Pinpoint the cell where the given text exists, returning its [X, Y] midpoint coordinate. 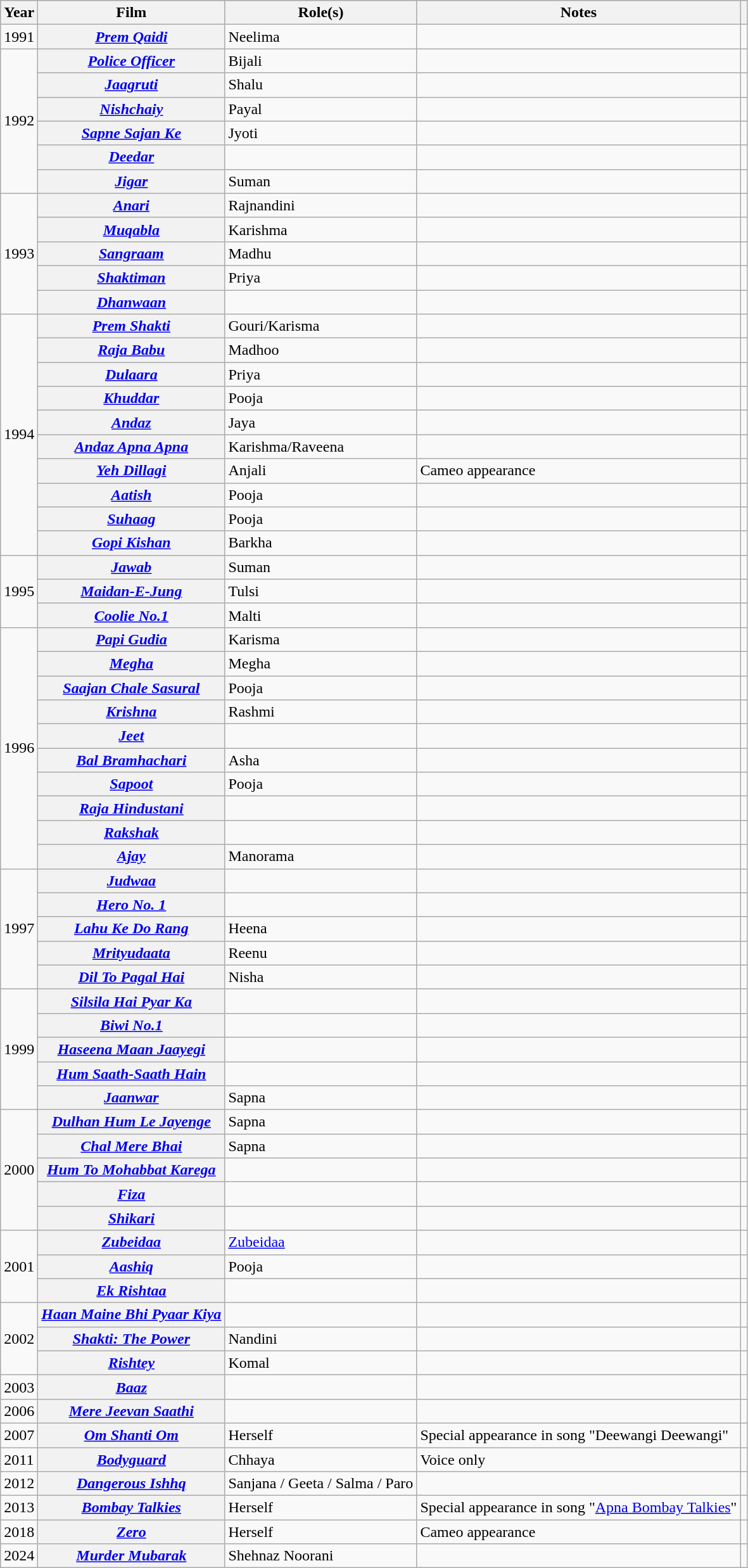
Dangerous Ishhq [132, 1484]
Anari [132, 205]
Neelima [320, 37]
Rajnandini [320, 205]
Karishma [320, 229]
2024 [19, 1556]
Madhu [320, 253]
Andaz [132, 423]
Bodyguard [132, 1459]
Reenu [320, 953]
2011 [19, 1459]
Rakshak [132, 832]
Suhaag [132, 519]
Anjali [320, 471]
Mrityudaata [132, 953]
Judwaa [132, 881]
Prem Qaidi [132, 37]
Bijali [320, 61]
Muqabla [132, 229]
Dulaara [132, 374]
1993 [19, 253]
Aashiq [132, 1266]
Role(s) [320, 13]
Haan Maine Bhi Pyaar Kiya [132, 1315]
Om Shanti Om [132, 1435]
Aatish [132, 495]
1991 [19, 37]
Dhanwaan [132, 302]
Madhoo [320, 350]
Raja Babu [132, 350]
Nisha [320, 977]
Shalu [320, 85]
Barkha [320, 543]
Fiza [132, 1194]
2012 [19, 1484]
2013 [19, 1508]
Deedar [132, 157]
Sanjana / Geeta / Salma / Paro [320, 1484]
Krishna [132, 712]
Jaagruti [132, 85]
Police Officer [132, 61]
Biwi No.1 [132, 1025]
Special appearance in song "Deewangi Deewangi" [579, 1435]
Year [19, 13]
Maidan-E-Jung [132, 591]
Jaya [320, 423]
2002 [19, 1339]
Saajan Chale Sasural [132, 687]
1995 [19, 591]
Rashmi [320, 712]
2001 [19, 1266]
Shakti: The Power [132, 1339]
2018 [19, 1532]
1999 [19, 1049]
Khuddar [132, 398]
1997 [19, 929]
Rishtey [132, 1363]
Ek Rishtaa [132, 1291]
Coolie No.1 [132, 615]
Bal Bramhachari [132, 760]
1994 [19, 435]
Karishma/Raveena [320, 447]
Komal [320, 1363]
Shikari [132, 1218]
Asha [320, 760]
Dil To Pagal Hai [132, 977]
Film [132, 13]
Chal Mere Bhai [132, 1146]
Jigar [132, 181]
Manorama [320, 857]
2006 [19, 1411]
Haseena Maan Jaayegi [132, 1049]
Voice only [579, 1459]
Chhaya [320, 1459]
Special appearance in song "Apna Bombay Talkies" [579, 1508]
2003 [19, 1387]
Ajay [132, 857]
Yeh Dillagi [132, 471]
Jawab [132, 567]
Gopi Kishan [132, 543]
Mere Jeevan Saathi [132, 1411]
Papi Gudia [132, 639]
Murder Mubarak [132, 1556]
Silsila Hai Pyar Ka [132, 1001]
Payal [320, 109]
Karisma [320, 639]
Nishchaiy [132, 109]
Dulhan Hum Le Jayenge [132, 1122]
Jeet [132, 736]
Tulsi [320, 591]
Jaanwar [132, 1098]
Heena [320, 929]
Hum To Mohabbat Karega [132, 1170]
Bombay Talkies [132, 1508]
Raja Hindustani [132, 808]
Hero No. 1 [132, 905]
Sapne Sajan Ke [132, 133]
2007 [19, 1435]
Malti [320, 615]
Gouri/Karisma [320, 326]
Lahu Ke Do Rang [132, 929]
2000 [19, 1170]
Prem Shakti [132, 326]
Baaz [132, 1387]
Zero [132, 1532]
Shehnaz Noorani [320, 1556]
1992 [19, 121]
Jyoti [320, 133]
1996 [19, 748]
Hum Saath-Saath Hain [132, 1074]
Andaz Apna Apna [132, 447]
Sapoot [132, 784]
Nandini [320, 1339]
Shaktiman [132, 277]
Sangraam [132, 253]
Notes [579, 13]
